Capture the cell that displays the provided text and extract its (X, Y) central coordinate. 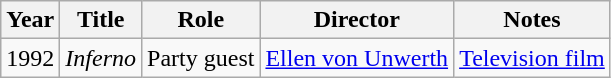
Title (101, 20)
Television film (532, 58)
Role (201, 20)
1992 (30, 58)
Inferno (101, 58)
Notes (532, 20)
Director (357, 20)
Party guest (201, 58)
Ellen von Unwerth (357, 58)
Year (30, 20)
